Detect which cell encompasses the target text, then output its [x, y] center coordinate. 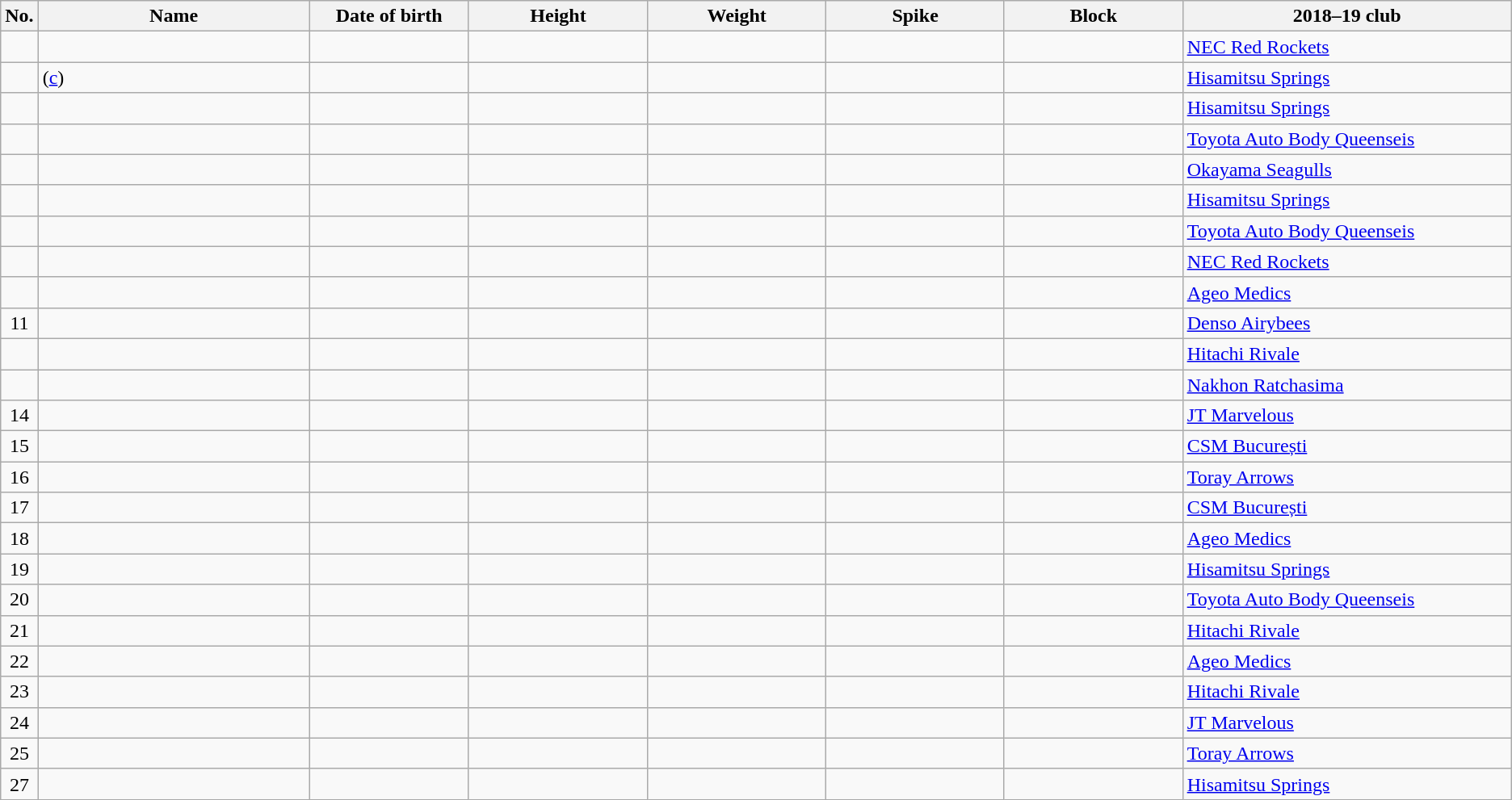
15 [19, 446]
16 [19, 477]
19 [19, 569]
Okayama Seagulls [1347, 170]
No. [19, 16]
27 [19, 784]
25 [19, 753]
11 [19, 323]
Date of birth [389, 16]
(c) [174, 77]
Weight [737, 16]
21 [19, 630]
17 [19, 508]
Denso Airybees [1347, 323]
18 [19, 538]
20 [19, 600]
23 [19, 692]
Height [557, 16]
22 [19, 661]
Nakhon Ratchasima [1347, 385]
Name [174, 16]
2018–19 club [1347, 16]
24 [19, 723]
Spike [916, 16]
14 [19, 416]
Block [1094, 16]
